Identify which cell holds the provided text, then report its [x, y] central coordinate. 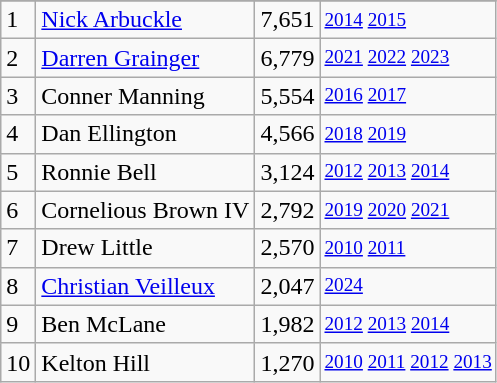
1,270 [288, 362]
5 [18, 172]
2016 2017 [408, 96]
Dan Ellington [146, 134]
2024 [408, 286]
Ben McLane [146, 324]
2014 2015 [408, 20]
Conner Manning [146, 96]
2010 2011 [408, 248]
Christian Veilleux [146, 286]
Ronnie Bell [146, 172]
Cornelious Brown IV [146, 210]
2,047 [288, 286]
10 [18, 362]
3 [18, 96]
Nick Arbuckle [146, 20]
2018 2019 [408, 134]
Darren Grainger [146, 58]
1 [18, 20]
9 [18, 324]
Drew Little [146, 248]
7,651 [288, 20]
4 [18, 134]
8 [18, 286]
2021 2022 2023 [408, 58]
2019 2020 2021 [408, 210]
5,554 [288, 96]
2,570 [288, 248]
2010 2011 2012 2013 [408, 362]
1,982 [288, 324]
Kelton Hill [146, 362]
2,792 [288, 210]
7 [18, 248]
6,779 [288, 58]
3,124 [288, 172]
4,566 [288, 134]
2 [18, 58]
6 [18, 210]
